Locate the cell with the specified text and output its (x, y) center coordinate. 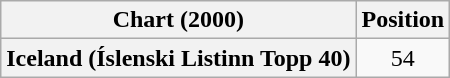
54 (403, 58)
Chart (2000) (178, 20)
Position (403, 20)
Iceland (Íslenski Listinn Topp 40) (178, 58)
